Capture the cell that displays the provided text and extract its [X, Y] central coordinate. 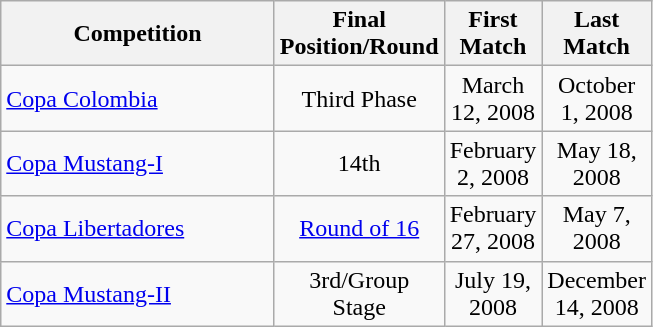
March 12, 2008 [493, 98]
Copa Colombia [138, 98]
February 2, 2008 [493, 164]
July 19, 2008 [493, 294]
May 18, 2008 [597, 164]
First Match [493, 34]
Copa Libertadores [138, 228]
Round of 16 [359, 228]
Copa Mustang-I [138, 164]
October 1, 2008 [597, 98]
3rd/Group Stage [359, 294]
Third Phase [359, 98]
Final Position/Round [359, 34]
Competition [138, 34]
14th [359, 164]
Copa Mustang-II [138, 294]
May 7, 2008 [597, 228]
December 14, 2008 [597, 294]
February 27, 2008 [493, 228]
Last Match [597, 34]
